Pinpoint the cell where the given text exists, returning its (x, y) midpoint coordinate. 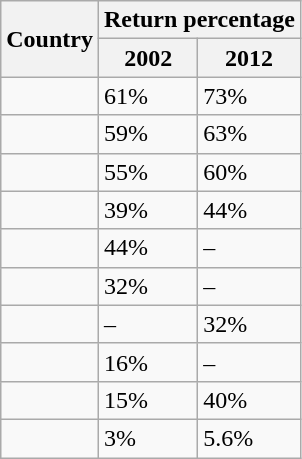
60% (250, 172)
63% (250, 134)
3% (148, 438)
59% (148, 134)
61% (148, 96)
16% (148, 362)
5.6% (250, 438)
2002 (148, 58)
Return percentage (199, 20)
55% (148, 172)
39% (148, 210)
15% (148, 400)
2012 (250, 58)
Country (50, 39)
73% (250, 96)
40% (250, 400)
